Output the [X, Y] coordinate of the center of the cell containing the given text.  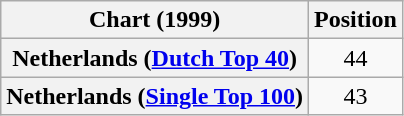
Position [356, 20]
44 [356, 58]
Netherlands (Dutch Top 40) [155, 58]
Chart (1999) [155, 20]
43 [356, 96]
Netherlands (Single Top 100) [155, 96]
